Provide the [X, Y] coordinate of the cell's center where the given text is located.  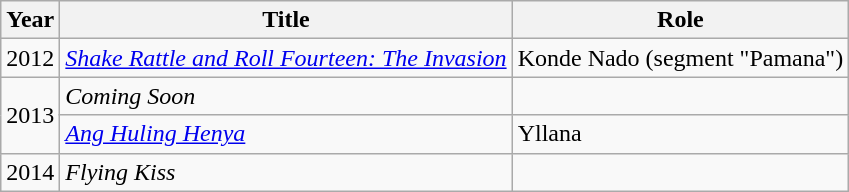
Shake Rattle and Roll Fourteen: The Invasion [286, 58]
2013 [30, 115]
2014 [30, 172]
Title [286, 20]
Ang Huling Henya [286, 134]
Flying Kiss [286, 172]
Coming Soon [286, 96]
Konde Nado (segment "Pamana") [680, 58]
Yllana [680, 134]
Year [30, 20]
2012 [30, 58]
Role [680, 20]
